Scan for the cell matching the given text and deliver its [X, Y] coordinate at center. 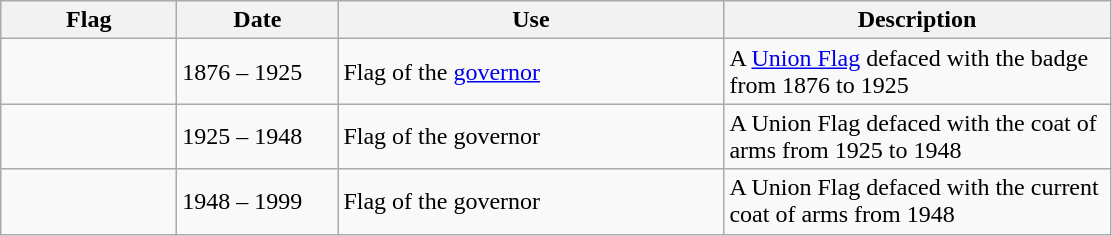
Date [258, 20]
Use [531, 20]
Flag [89, 20]
1925 – 1948 [258, 136]
1948 – 1999 [258, 202]
Description [917, 20]
1876 – 1925 [258, 72]
A Union Flag defaced with the current coat of arms from 1948 [917, 202]
A Union Flag defaced with the coat of arms from 1925 to 1948 [917, 136]
A Union Flag defaced with the badge from 1876 to 1925 [917, 72]
